Find where the given text appears and provide that cell's center as (X, Y) coordinate. 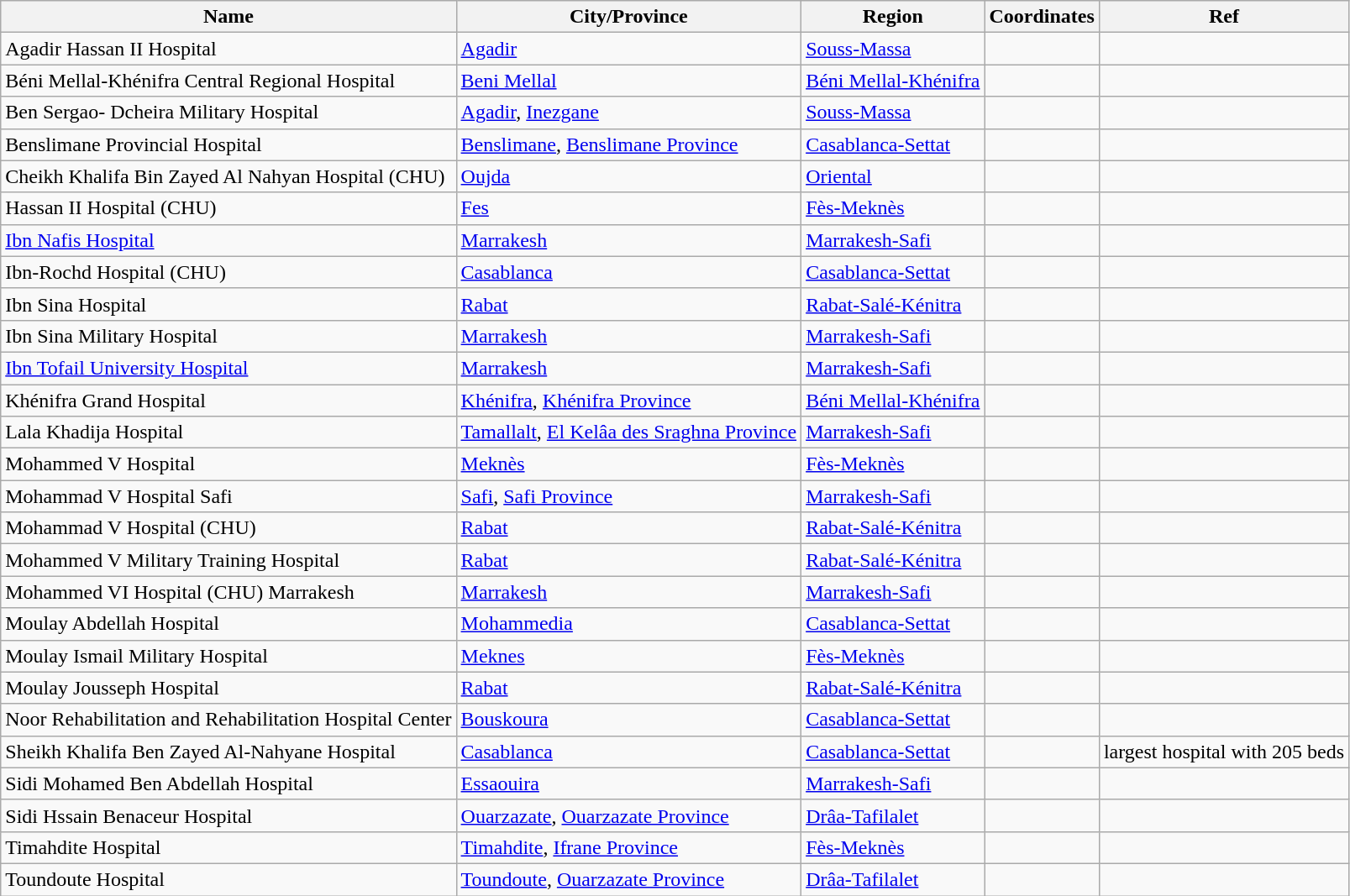
Cheikh Khalifa Bin Zayed Al Nahyan Hospital (CHU) (229, 176)
Safi, Safi Province (628, 496)
Region (893, 17)
Ibn Sina Military Hospital (229, 336)
Noor Rehabilitation and Rehabilitation Hospital Center (229, 720)
Ref (1223, 17)
Moulay Abdellah Hospital (229, 624)
Moulay Ismail Military Hospital (229, 656)
Bouskoura (628, 720)
Timahdite, Ifrane Province (628, 847)
Sidi Hssain Benaceur Hospital (229, 815)
Agadir Hassan II Hospital (229, 49)
Ouarzazate, Ouarzazate Province (628, 815)
Ibn Nafis Hospital (229, 240)
Moulay Jousseph Hospital (229, 688)
Khénifra Grand Hospital (229, 401)
Meknès (628, 464)
Lala Khadija Hospital (229, 432)
Name (229, 17)
Khénifra, Khénifra Province (628, 401)
Timahdite Hospital (229, 847)
Ben Sergao- Dcheira Military Hospital (229, 113)
Hassan II Hospital (CHU) (229, 208)
Toundoute, Ouarzazate Province (628, 879)
Mohammed V Military Training Hospital (229, 560)
Meknes (628, 656)
Oriental (893, 176)
Mohammad V Hospital (CHU) (229, 528)
Beni Mellal (628, 81)
Ibn-Rochd Hospital (CHU) (229, 272)
Mohammad V Hospital Safi (229, 496)
Essaouira (628, 783)
Béni Mellal-Khénifra Central Regional Hospital (229, 81)
Mohammedia (628, 624)
Ibn Sina Hospital (229, 304)
Agadir (628, 49)
City/Province (628, 17)
Benslimane Provincial Hospital (229, 144)
Sheikh Khalifa Ben Zayed Al-Nahyane Hospital (229, 752)
largest hospital with 205 beds (1223, 752)
Mohammed V Hospital (229, 464)
Fes (628, 208)
Benslimane, Benslimane Province (628, 144)
Coordinates (1042, 17)
Agadir, Inezgane (628, 113)
Oujda (628, 176)
Toundoute Hospital (229, 879)
Ibn Tofail University Hospital (229, 368)
Tamallalt, El Kelâa des Sraghna Province (628, 432)
Sidi Mohamed Ben Abdellah Hospital (229, 783)
Mohammed VI Hospital (CHU) Marrakesh (229, 592)
